Extract the [X, Y] coordinate from the center of the cell holding the provided text.  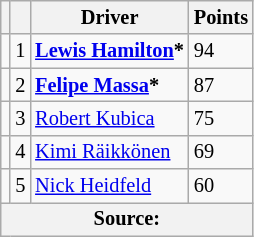
94 [221, 51]
2 [20, 85]
Kimi Räikkönen [110, 152]
1 [20, 51]
Lewis Hamilton* [110, 51]
4 [20, 152]
Driver [110, 17]
Felipe Massa* [110, 85]
60 [221, 186]
3 [20, 118]
87 [221, 85]
75 [221, 118]
Robert Kubica [110, 118]
Points [221, 17]
Source: [127, 219]
69 [221, 152]
Nick Heidfeld [110, 186]
5 [20, 186]
